Identify which cell holds the provided text, then report its (x, y) central coordinate. 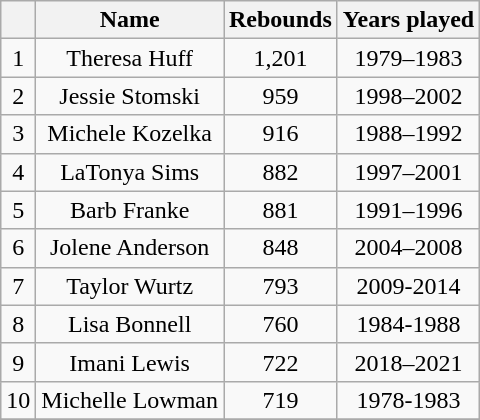
Years played (408, 20)
2018–2021 (408, 362)
LaTonya Sims (130, 172)
Jolene Anderson (130, 248)
1997–2001 (408, 172)
Theresa Huff (130, 58)
10 (18, 400)
2 (18, 96)
1,201 (281, 58)
848 (281, 248)
959 (281, 96)
1988–1992 (408, 134)
882 (281, 172)
1979–1983 (408, 58)
6 (18, 248)
Name (130, 20)
719 (281, 400)
Taylor Wurtz (130, 286)
9 (18, 362)
1984-1988 (408, 324)
Imani Lewis (130, 362)
Michele Kozelka (130, 134)
Jessie Stomski (130, 96)
1998–2002 (408, 96)
793 (281, 286)
Lisa Bonnell (130, 324)
2009-2014 (408, 286)
1978-1983 (408, 400)
Barb Franke (130, 210)
2004–2008 (408, 248)
Rebounds (281, 20)
3 (18, 134)
916 (281, 134)
8 (18, 324)
1991–1996 (408, 210)
4 (18, 172)
Michelle Lowman (130, 400)
722 (281, 362)
7 (18, 286)
760 (281, 324)
881 (281, 210)
5 (18, 210)
1 (18, 58)
